Find where the given text appears and provide that cell's center as (X, Y) coordinate. 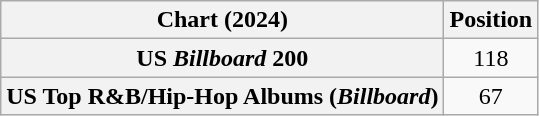
67 (491, 96)
118 (491, 58)
US Billboard 200 (222, 58)
US Top R&B/Hip-Hop Albums (Billboard) (222, 96)
Position (491, 20)
Chart (2024) (222, 20)
